Find where the given text appears and provide that cell's center as [x, y] coordinate. 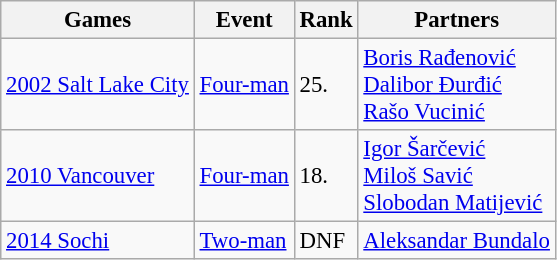
Rank [326, 20]
2010 Vancouver [98, 176]
Games [98, 20]
Igor ŠarčevićMiloš SavićSlobodan Matijević [456, 176]
Event [244, 20]
2002 Salt Lake City [98, 85]
Partners [456, 20]
18. [326, 176]
Boris RađenovićDalibor ÐurđićRašo Vucinić [456, 85]
25. [326, 85]
Two-man [244, 241]
2014 Sochi [98, 241]
Aleksandar Bundalo [456, 241]
DNF [326, 241]
